Identify which cell holds the provided text, then report its [X, Y] central coordinate. 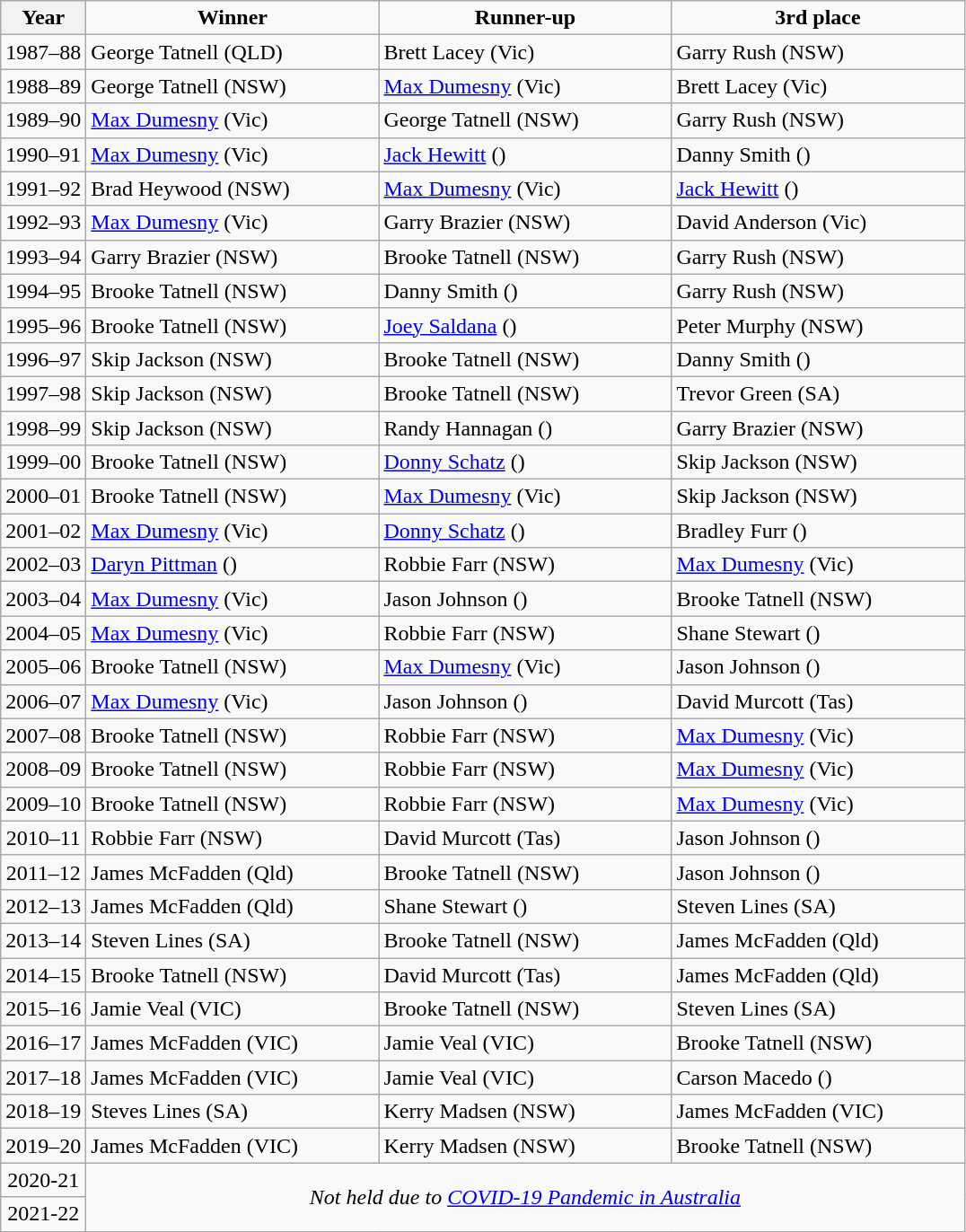
2019–20 [43, 1146]
2000–01 [43, 497]
2012–13 [43, 906]
2017–18 [43, 1078]
Daryn Pittman () [233, 565]
2014–15 [43, 974]
1997–98 [43, 393]
2015–16 [43, 1009]
1994–95 [43, 291]
1993–94 [43, 257]
Not held due to COVID-19 Pandemic in Australia [525, 1197]
1990–91 [43, 154]
2001–02 [43, 531]
2005–06 [43, 667]
Brad Heywood (NSW) [233, 189]
Bradley Furr () [818, 531]
3rd place [818, 18]
2020-21 [43, 1180]
2002–03 [43, 565]
1999–00 [43, 462]
Trevor Green (SA) [818, 393]
Peter Murphy (NSW) [818, 325]
1989–90 [43, 120]
1991–92 [43, 189]
1996–97 [43, 359]
2006–07 [43, 701]
2007–08 [43, 735]
Winner [233, 18]
1995–96 [43, 325]
2011–12 [43, 872]
Steves Lines (SA) [233, 1112]
2018–19 [43, 1112]
Carson Macedo () [818, 1078]
1992–93 [43, 223]
1998–99 [43, 428]
2009–10 [43, 804]
Joey Saldana () [525, 325]
2004–05 [43, 633]
2013–14 [43, 940]
2008–09 [43, 770]
Year [43, 18]
1987–88 [43, 52]
2010–11 [43, 838]
Randy Hannagan () [525, 428]
2003–04 [43, 599]
David Anderson (Vic) [818, 223]
George Tatnell (QLD) [233, 52]
1988–89 [43, 86]
2021-22 [43, 1214]
2016–17 [43, 1043]
Runner-up [525, 18]
